Determine the [X, Y] coordinate at the center of the cell enclosing the given text.  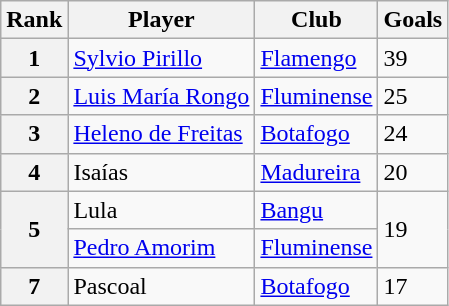
7 [34, 286]
24 [413, 134]
20 [413, 172]
25 [413, 96]
Flamengo [316, 58]
Heleno de Freitas [162, 134]
17 [413, 286]
3 [34, 134]
1 [34, 58]
Madureira [316, 172]
Sylvio Pirillo [162, 58]
39 [413, 58]
Goals [413, 20]
5 [34, 229]
Rank [34, 20]
Pedro Amorim [162, 248]
2 [34, 96]
Isaías [162, 172]
Lula [162, 210]
Luis María Rongo [162, 96]
4 [34, 172]
Bangu [316, 210]
Club [316, 20]
Pascoal [162, 286]
Player [162, 20]
19 [413, 229]
